For the text-containing cell, return its midpoint in [X, Y] coordinate format. 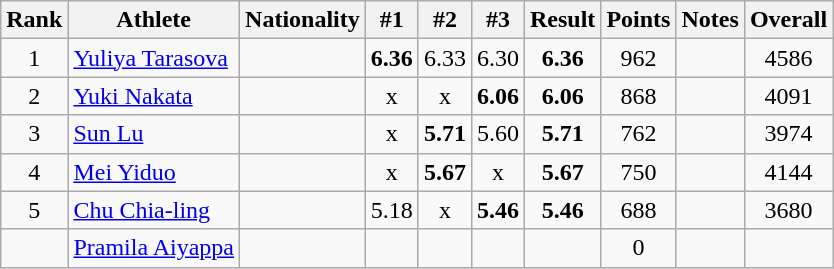
750 [638, 172]
2 [34, 96]
3680 [788, 210]
Notes [710, 20]
#1 [392, 20]
Points [638, 20]
0 [638, 248]
688 [638, 210]
4091 [788, 96]
Overall [788, 20]
4586 [788, 58]
Pramila Aiyappa [154, 248]
Rank [34, 20]
Yuki Nakata [154, 96]
5 [34, 210]
Athlete [154, 20]
#2 [444, 20]
Chu Chia-ling [154, 210]
962 [638, 58]
6.33 [444, 58]
Nationality [303, 20]
3 [34, 134]
Mei Yiduo [154, 172]
#3 [498, 20]
5.60 [498, 134]
5.18 [392, 210]
Result [562, 20]
3974 [788, 134]
Sun Lu [154, 134]
762 [638, 134]
4144 [788, 172]
Yuliya Tarasova [154, 58]
1 [34, 58]
868 [638, 96]
6.30 [498, 58]
4 [34, 172]
